For the text-containing cell, return its midpoint in (x, y) coordinate format. 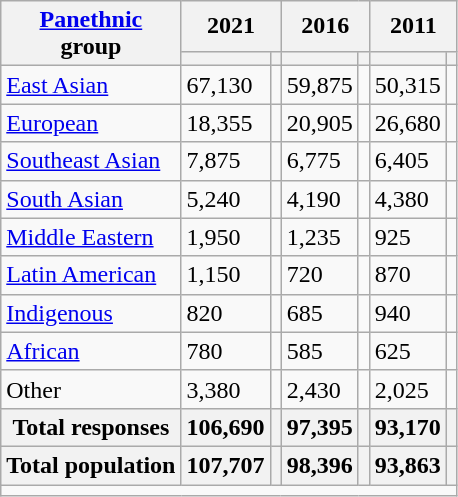
67,130 (226, 85)
93,863 (408, 465)
2011 (413, 26)
1,235 (320, 237)
925 (408, 237)
5,240 (226, 199)
7,875 (226, 161)
Indigenous (91, 313)
Other (91, 389)
4,380 (408, 199)
Panethnicgroup (91, 34)
625 (408, 351)
South Asian (91, 199)
107,707 (226, 465)
820 (226, 313)
870 (408, 275)
50,315 (408, 85)
Latin American (91, 275)
1,150 (226, 275)
African (91, 351)
2,025 (408, 389)
720 (320, 275)
685 (320, 313)
26,680 (408, 123)
2,430 (320, 389)
18,355 (226, 123)
2021 (231, 26)
Middle Eastern (91, 237)
106,690 (226, 427)
European (91, 123)
780 (226, 351)
585 (320, 351)
6,405 (408, 161)
Total population (91, 465)
Total responses (91, 427)
20,905 (320, 123)
1,950 (226, 237)
93,170 (408, 427)
4,190 (320, 199)
98,396 (320, 465)
Southeast Asian (91, 161)
940 (408, 313)
6,775 (320, 161)
East Asian (91, 85)
3,380 (226, 389)
2016 (325, 26)
59,875 (320, 85)
97,395 (320, 427)
